Detect which cell encompasses the target text, then output its [X, Y] center coordinate. 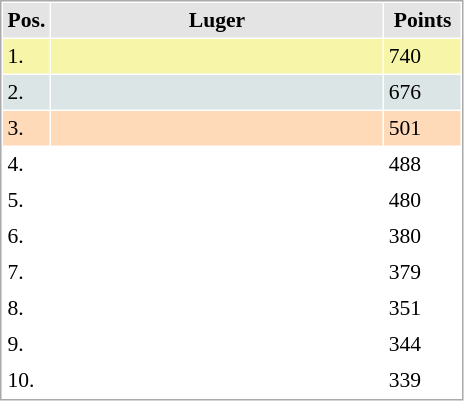
8. [26, 308]
5. [26, 200]
344 [422, 344]
Pos. [26, 20]
380 [422, 236]
1. [26, 56]
2. [26, 92]
6. [26, 236]
480 [422, 200]
339 [422, 380]
501 [422, 128]
488 [422, 164]
3. [26, 128]
740 [422, 56]
Luger [217, 20]
7. [26, 272]
351 [422, 308]
4. [26, 164]
9. [26, 344]
10. [26, 380]
676 [422, 92]
379 [422, 272]
Points [422, 20]
